For the text-containing cell, return its midpoint in [x, y] coordinate format. 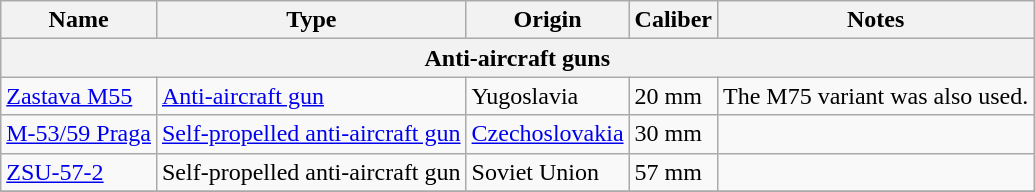
Caliber [673, 20]
30 mm [673, 134]
Anti-aircraft gun [311, 96]
M-53/59 Praga [79, 134]
ZSU-57-2 [79, 172]
Anti-aircraft guns [518, 58]
Notes [875, 20]
Type [311, 20]
Name [79, 20]
The M75 variant was also used. [875, 96]
Origin [548, 20]
Zastava M55 [79, 96]
20 mm [673, 96]
Soviet Union [548, 172]
Czechoslovakia [548, 134]
57 mm [673, 172]
Yugoslavia [548, 96]
